For the text-containing cell, return its midpoint in (x, y) coordinate format. 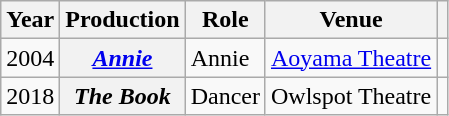
Owlspot Theatre (350, 96)
2004 (30, 58)
Year (30, 20)
Venue (350, 20)
Dancer (225, 96)
2018 (30, 96)
Aoyama Theatre (350, 58)
Role (225, 20)
The Book (122, 96)
Production (122, 20)
